Pinpoint the cell where the given text exists, returning its [x, y] midpoint coordinate. 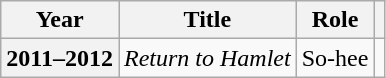
So-hee [335, 58]
Role [335, 20]
Title [207, 20]
Return to Hamlet [207, 58]
2011–2012 [60, 58]
Year [60, 20]
